Pinpoint the cell where the given text exists, returning its (x, y) midpoint coordinate. 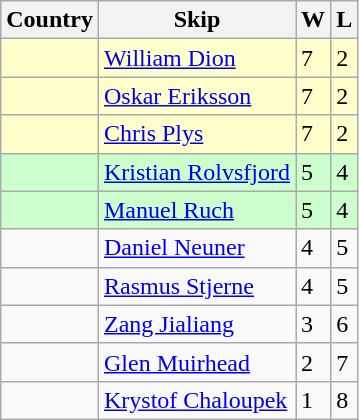
William Dion (196, 58)
Manuel Ruch (196, 210)
8 (344, 400)
Skip (196, 20)
Oskar Eriksson (196, 96)
W (314, 20)
Glen Muirhead (196, 362)
Krystof Chaloupek (196, 400)
Zang Jialiang (196, 324)
Country (50, 20)
Rasmus Stjerne (196, 286)
L (344, 20)
Chris Plys (196, 134)
Kristian Rolvsfjord (196, 172)
6 (344, 324)
Daniel Neuner (196, 248)
3 (314, 324)
1 (314, 400)
